Locate the cell with the specified text and output its (x, y) center coordinate. 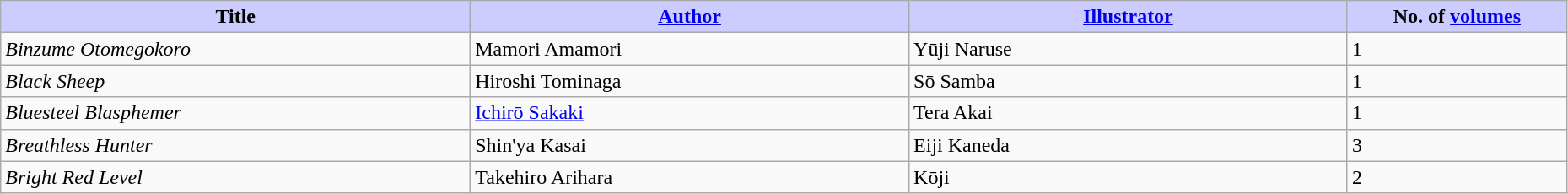
Tera Akai (1129, 113)
Eiji Kaneda (1129, 145)
Illustrator (1129, 17)
2 (1457, 177)
Sō Samba (1129, 81)
Black Sheep (236, 81)
Bluesteel Blasphemer (236, 113)
Author (690, 17)
3 (1457, 145)
Bright Red Level (236, 177)
No. of volumes (1457, 17)
Yūji Naruse (1129, 49)
Hiroshi Tominaga (690, 81)
Breathless Hunter (236, 145)
Ichirō Sakaki (690, 113)
Shin'ya Kasai (690, 145)
Kōji (1129, 177)
Binzume Otomegokoro (236, 49)
Mamori Amamori (690, 49)
Title (236, 17)
Takehiro Arihara (690, 177)
